Scan for the cell matching the given text and deliver its (x, y) coordinate at center. 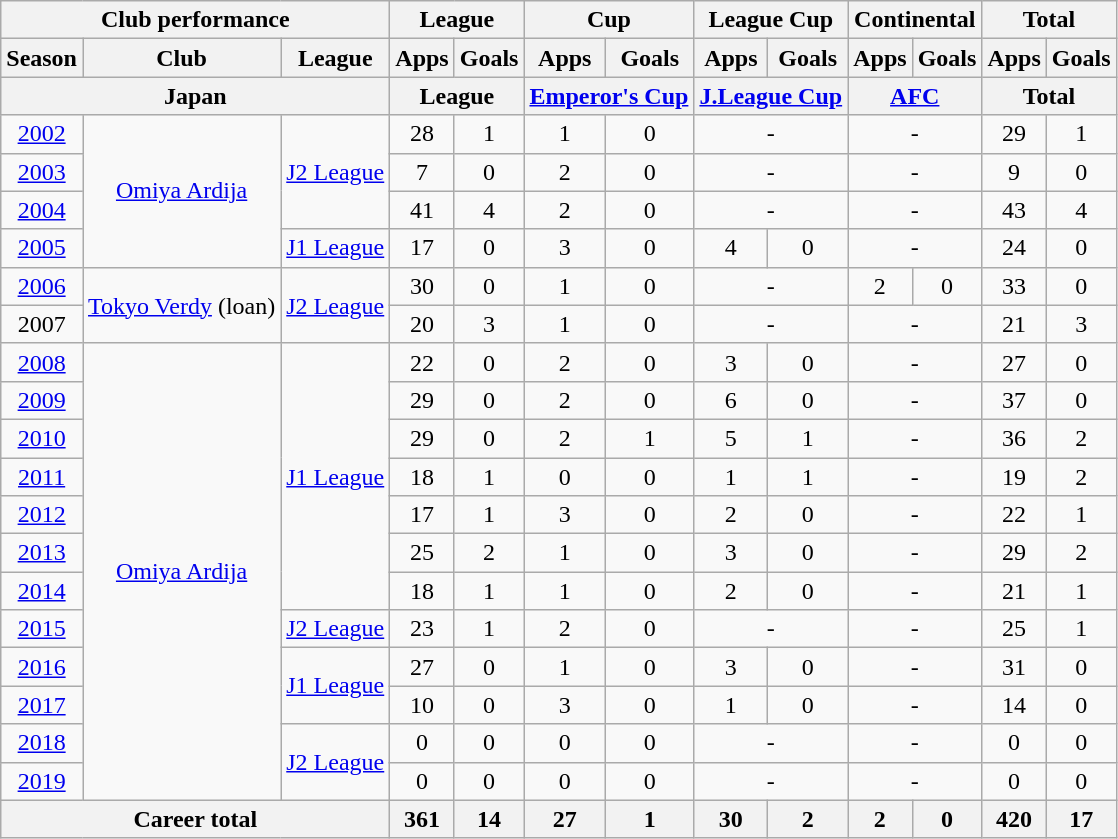
Club (181, 58)
2008 (42, 362)
361 (422, 819)
Emperor's Cup (609, 96)
24 (1014, 248)
2015 (42, 629)
7 (422, 172)
2009 (42, 400)
2012 (42, 515)
2014 (42, 591)
2013 (42, 553)
AFC (915, 96)
2005 (42, 248)
37 (1014, 400)
2006 (42, 286)
2004 (42, 210)
2018 (42, 743)
2019 (42, 781)
23 (422, 629)
J.League Cup (771, 96)
420 (1014, 819)
6 (731, 400)
36 (1014, 438)
5 (731, 438)
9 (1014, 172)
Japan (196, 96)
33 (1014, 286)
19 (1014, 477)
League Cup (771, 20)
28 (422, 134)
43 (1014, 210)
31 (1014, 667)
41 (422, 210)
2011 (42, 477)
20 (422, 324)
Club performance (196, 20)
Continental (915, 20)
2017 (42, 705)
2003 (42, 172)
Season (42, 58)
Cup (609, 20)
2007 (42, 324)
2002 (42, 134)
2010 (42, 438)
Tokyo Verdy (loan) (181, 305)
10 (422, 705)
2016 (42, 667)
Career total (196, 819)
